From the cell containing the given text, extract its center point as [X, Y] coordinate. 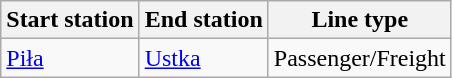
Passenger/Freight [360, 58]
End station [204, 20]
Piła [70, 58]
Start station [70, 20]
Ustka [204, 58]
Line type [360, 20]
